Return [x, y] of the center of cell containing provided text 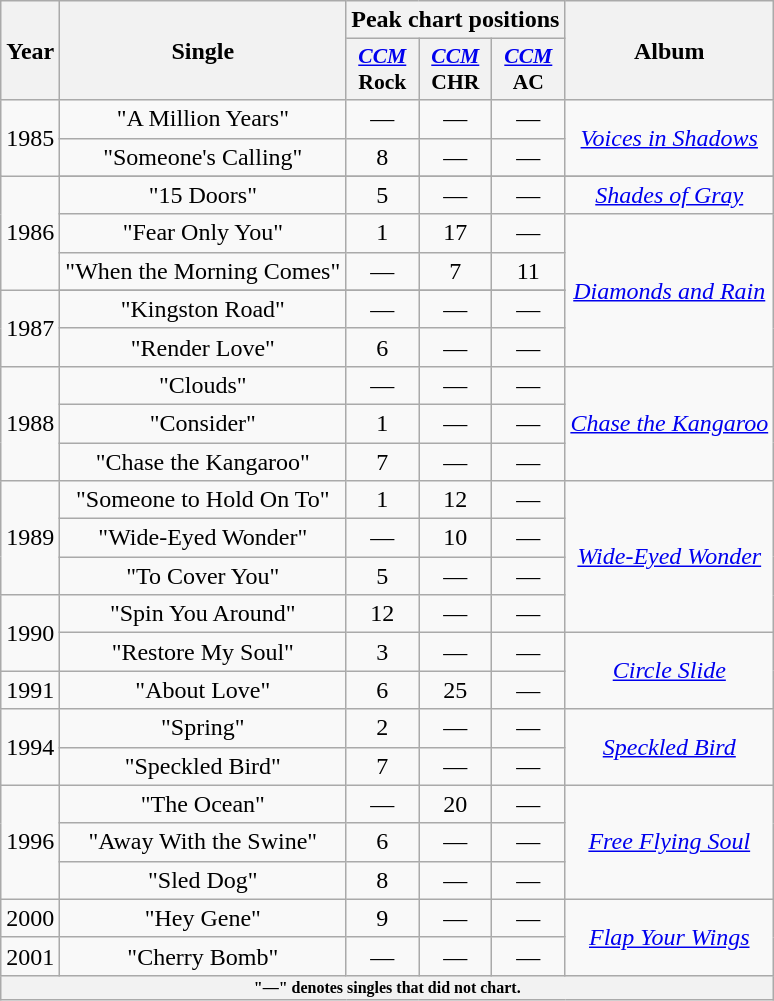
"Chase the Kangaroo" [203, 461]
Single [203, 50]
1989 [30, 538]
1985 [30, 138]
"Sled Dog" [203, 880]
"Spin You Around" [203, 614]
Speckled Bird [670, 747]
"Hey Gene" [203, 918]
"Kingston Road" [203, 309]
Diamonds and Rain [670, 290]
1988 [30, 423]
"To Cover You" [203, 576]
2000 [30, 918]
"Spring" [203, 728]
"Consider" [203, 423]
1996 [30, 842]
"Fear Only You" [203, 233]
Flap Your Wings [670, 937]
CCMCHR [456, 70]
"Clouds" [203, 385]
20 [456, 804]
CCMAC [528, 70]
"Someone to Hold On To" [203, 500]
Free Flying Soul [670, 842]
3 [382, 652]
1986 [30, 233]
Wide-Eyed Wonder [670, 557]
"Away With the Swine" [203, 842]
"Cherry Bomb" [203, 956]
25 [456, 690]
Shades of Gray [670, 195]
"15 Doors" [203, 195]
Voices in Shadows [670, 138]
"—" denotes singles that did not chart. [388, 987]
"Someone's Calling" [203, 157]
"Render Love" [203, 347]
Year [30, 50]
CCMRock [382, 70]
17 [456, 233]
9 [382, 918]
11 [528, 271]
1987 [30, 328]
2 [382, 728]
"The Ocean" [203, 804]
Chase the Kangaroo [670, 423]
"Speckled Bird" [203, 766]
2001 [30, 956]
1991 [30, 690]
10 [456, 538]
Peak chart positions [456, 20]
1994 [30, 747]
Album [670, 50]
"A Million Years" [203, 119]
1990 [30, 633]
Circle Slide [670, 671]
"Restore My Soul" [203, 652]
"About Love" [203, 690]
"Wide-Eyed Wonder" [203, 538]
"When the Morning Comes" [203, 271]
